Provide the (x, y) coordinate of the cell's center where the given text is located.  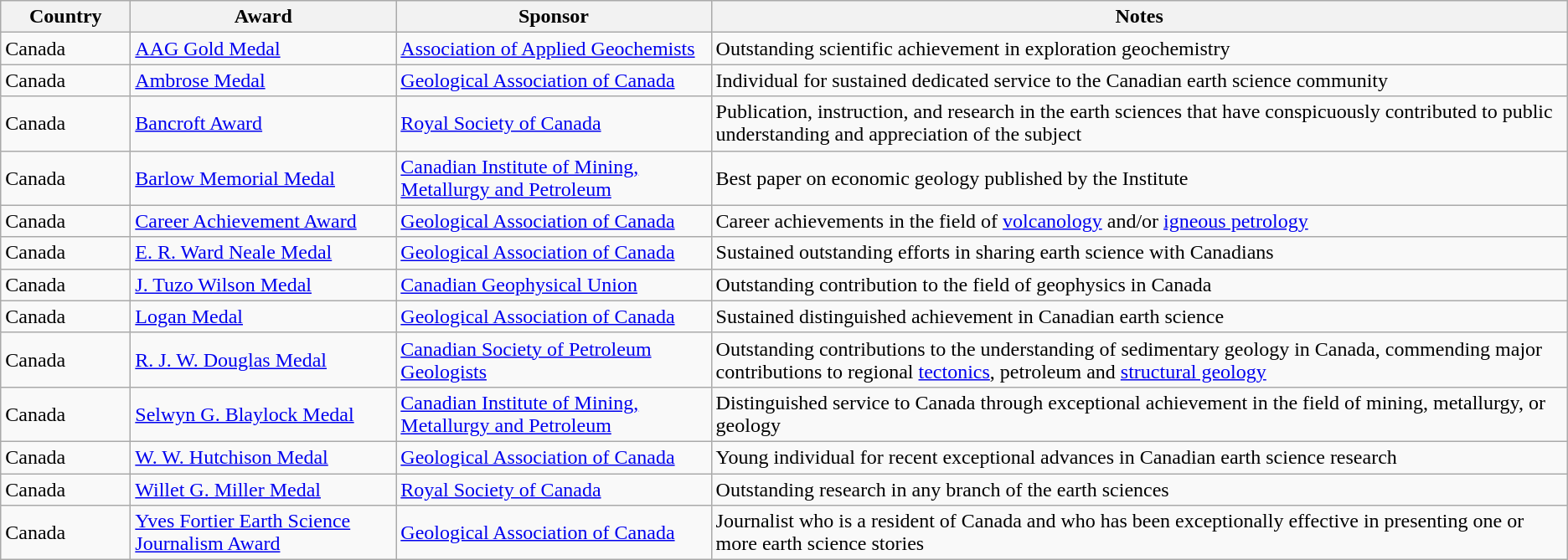
AAG Gold Medal (263, 49)
Career achievements in the field of volcanology and/or igneous petrology (1139, 221)
Outstanding contribution to the field of geophysics in Canada (1139, 285)
J. Tuzo Wilson Medal (263, 285)
Outstanding research in any branch of the earth sciences (1139, 490)
Best paper on economic geology published by the Institute (1139, 177)
Career Achievement Award (263, 221)
W. W. Hutchison Medal (263, 457)
Barlow Memorial Medal (263, 177)
Association of Applied Geochemists (554, 49)
Sustained distinguished achievement in Canadian earth science (1139, 316)
Ambrose Medal (263, 80)
Bancroft Award (263, 124)
Journalist who is a resident of Canada and who has been exceptionally effective in presenting one or more earth science stories (1139, 532)
Willet G. Miller Medal (263, 490)
Country (65, 17)
R. J. W. Douglas Medal (263, 360)
Yves Fortier Earth Science Journalism Award (263, 532)
Distinguished service to Canada through exceptional achievement in the field of mining, metallurgy, or geology (1139, 414)
Logan Medal (263, 316)
Young individual for recent exceptional advances in Canadian earth science research (1139, 457)
Selwyn G. Blaylock Medal (263, 414)
Award (263, 17)
E. R. Ward Neale Medal (263, 253)
Outstanding scientific achievement in exploration geochemistry (1139, 49)
Individual for sustained dedicated service to the Canadian earth science community (1139, 80)
Sponsor (554, 17)
Notes (1139, 17)
Sustained outstanding efforts in sharing earth science with Canadians (1139, 253)
Canadian Geophysical Union (554, 285)
Canadian Society of Petroleum Geologists (554, 360)
